Determine the [X, Y] coordinate at the center of the cell enclosing the given text.  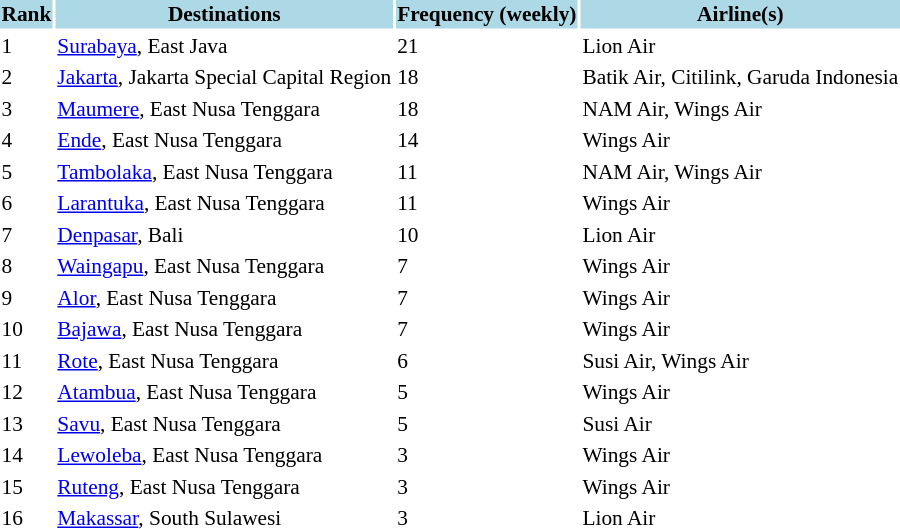
Bajawa, East Nusa Tenggara [224, 329]
Maumere, East Nusa Tenggara [224, 108]
Surabaya, East Java [224, 46]
4 [26, 140]
Airline(s) [740, 14]
12 [26, 392]
Susi Air, Wings Air [740, 360]
Savu, East Nusa Tenggara [224, 424]
Larantuka, East Nusa Tenggara [224, 203]
9 [26, 298]
Atambua, East Nusa Tenggara [224, 392]
Lewoleba, East Nusa Tenggara [224, 455]
Destinations [224, 14]
13 [26, 424]
Rote, East Nusa Tenggara [224, 360]
15 [26, 486]
Denpasar, Bali [224, 234]
Jakarta, Jakarta Special Capital Region [224, 77]
Ruteng, East Nusa Tenggara [224, 486]
Batik Air, Citilink, Garuda Indonesia [740, 77]
Susi Air [740, 424]
Alor, East Nusa Tenggara [224, 298]
Frequency (weekly) [487, 14]
Tambolaka, East Nusa Tenggara [224, 172]
2 [26, 77]
Ende, East Nusa Tenggara [224, 140]
8 [26, 266]
Rank [26, 14]
Waingapu, East Nusa Tenggara [224, 266]
1 [26, 46]
21 [487, 46]
